Return [X, Y] of the center of cell containing provided text 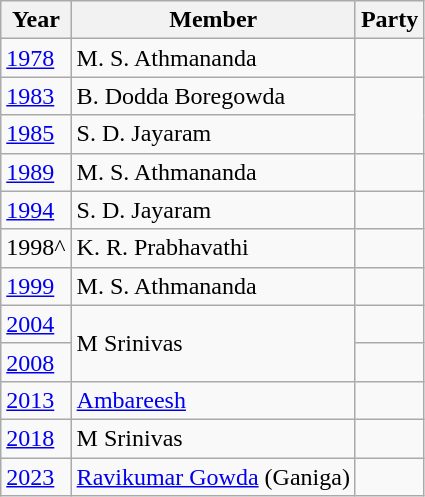
2008 [36, 362]
2004 [36, 324]
Ambareesh [213, 400]
Member [213, 20]
Party [389, 20]
Year [36, 20]
K. R. Prabhavathi [213, 248]
2023 [36, 477]
1983 [36, 96]
1978 [36, 58]
2013 [36, 400]
1999 [36, 286]
1994 [36, 210]
2018 [36, 438]
1998^ [36, 248]
1985 [36, 134]
1989 [36, 172]
B. Dodda Boregowda [213, 96]
Ravikumar Gowda (Ganiga) [213, 477]
